Extract the (x, y) coordinate from the center of the cell holding the provided text.  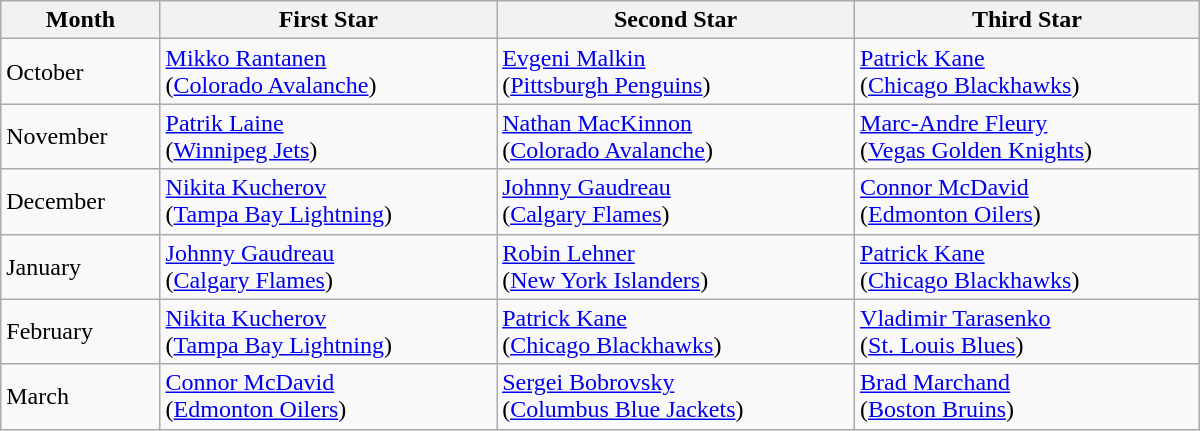
Vladimir Tarasenko(St. Louis Blues) (1028, 332)
January (80, 266)
Marc-Andre Fleury(Vegas Golden Knights) (1028, 136)
Brad Marchand(Boston Bruins) (1028, 396)
February (80, 332)
Mikko Rantanen(Colorado Avalanche) (328, 72)
Nathan MacKinnon(Colorado Avalanche) (676, 136)
Robin Lehner(New York Islanders) (676, 266)
Patrik Laine(Winnipeg Jets) (328, 136)
Third Star (1028, 20)
Evgeni Malkin(Pittsburgh Penguins) (676, 72)
Sergei Bobrovsky(Columbus Blue Jackets) (676, 396)
March (80, 396)
Month (80, 20)
December (80, 202)
October (80, 72)
Second Star (676, 20)
First Star (328, 20)
November (80, 136)
